Pinpoint the cell where the given text exists, returning its [X, Y] midpoint coordinate. 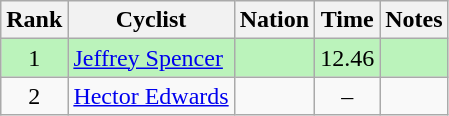
2 [34, 96]
Time [348, 20]
Rank [34, 20]
Nation [274, 20]
12.46 [348, 58]
– [348, 96]
Cyclist [151, 20]
1 [34, 58]
Notes [414, 20]
Jeffrey Spencer [151, 58]
Hector Edwards [151, 96]
